Provide the (X, Y) coordinate of the cell's center where the given text is located.  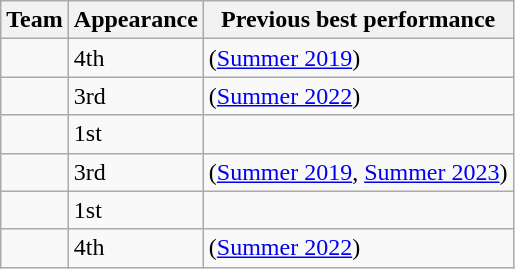
(Summer 2019, Summer 2023) (358, 172)
Appearance (136, 20)
(Summer 2019) (358, 58)
Team (35, 20)
Previous best performance (358, 20)
